Return the [X, Y] coordinate for the center point of the cell that contains the specified text.  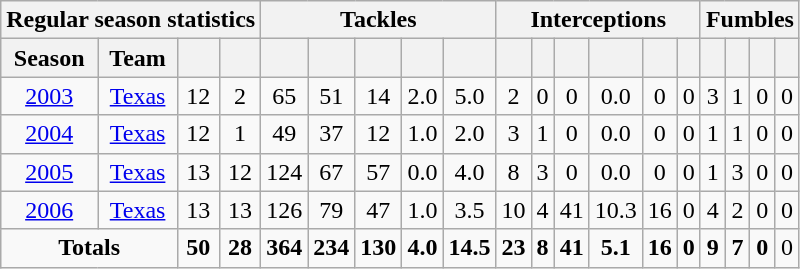
2006 [50, 210]
234 [332, 248]
126 [284, 210]
Tackles [378, 20]
23 [514, 248]
10 [514, 210]
14 [378, 96]
Season [50, 58]
51 [332, 96]
37 [332, 134]
57 [378, 172]
67 [332, 172]
364 [284, 248]
65 [284, 96]
Regular season statistics [131, 20]
50 [199, 248]
Team [138, 58]
2005 [50, 172]
49 [284, 134]
2004 [50, 134]
124 [284, 172]
5.1 [616, 248]
47 [378, 210]
79 [332, 210]
3.5 [470, 210]
5.0 [470, 96]
Fumbles [750, 20]
10.3 [616, 210]
Totals [90, 248]
28 [240, 248]
9 [712, 248]
Interceptions [598, 20]
7 [738, 248]
14.5 [470, 248]
2003 [50, 96]
130 [378, 248]
